Extract the (x, y) coordinate from the center of the cell holding the provided text.  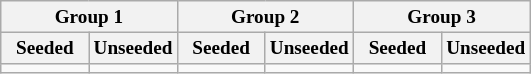
Group 2 (265, 17)
Group 1 (89, 17)
Group 3 (441, 17)
